Return [x, y] of the center of cell containing provided text 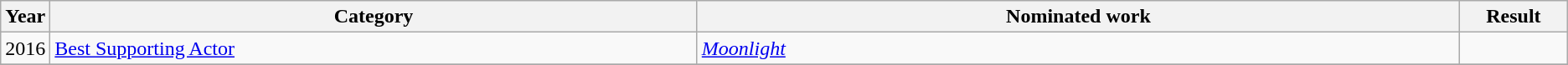
Category [374, 17]
Best Supporting Actor [374, 48]
Nominated work [1078, 17]
Moonlight [1078, 48]
Year [25, 17]
2016 [25, 48]
Result [1514, 17]
